Provide the (x, y) coordinate of the cell's center where the given text is located.  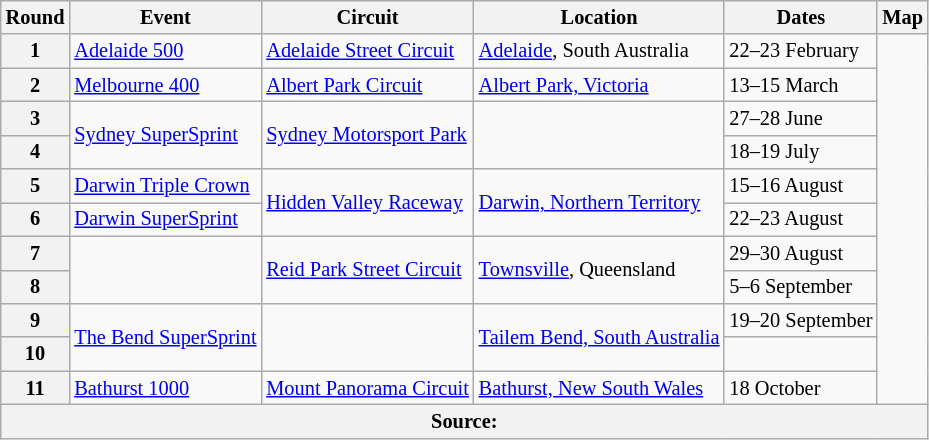
Bathurst 1000 (165, 388)
27–28 June (800, 118)
6 (36, 219)
Hidden Valley Raceway (367, 202)
Adelaide 500 (165, 51)
22–23 February (800, 51)
Bathurst, New South Wales (600, 388)
4 (36, 152)
Event (165, 17)
Darwin, Northern Territory (600, 202)
13–15 March (800, 85)
Sydney SuperSprint (165, 134)
Circuit (367, 17)
Map (902, 17)
Darwin SuperSprint (165, 219)
19–20 September (800, 320)
Adelaide Street Circuit (367, 51)
Round (36, 17)
Darwin Triple Crown (165, 186)
Reid Park Street Circuit (367, 270)
Source: (464, 421)
5–6 September (800, 287)
5 (36, 186)
18 October (800, 388)
Adelaide, South Australia (600, 51)
9 (36, 320)
22–23 August (800, 219)
Dates (800, 17)
29–30 August (800, 253)
8 (36, 287)
Townsville, Queensland (600, 270)
15–16 August (800, 186)
Albert Park, Victoria (600, 85)
The Bend SuperSprint (165, 336)
3 (36, 118)
7 (36, 253)
Mount Panorama Circuit (367, 388)
Tailem Bend, South Australia (600, 336)
18–19 July (800, 152)
Melbourne 400 (165, 85)
11 (36, 388)
Sydney Motorsport Park (367, 134)
Location (600, 17)
2 (36, 85)
1 (36, 51)
10 (36, 354)
Albert Park Circuit (367, 85)
